Capture the cell that displays the provided text and extract its (x, y) central coordinate. 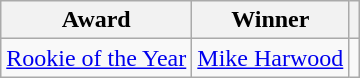
Rookie of the Year (96, 58)
Mike Harwood (270, 58)
Winner (270, 20)
Award (96, 20)
